Return (x, y) of the center of cell containing provided text 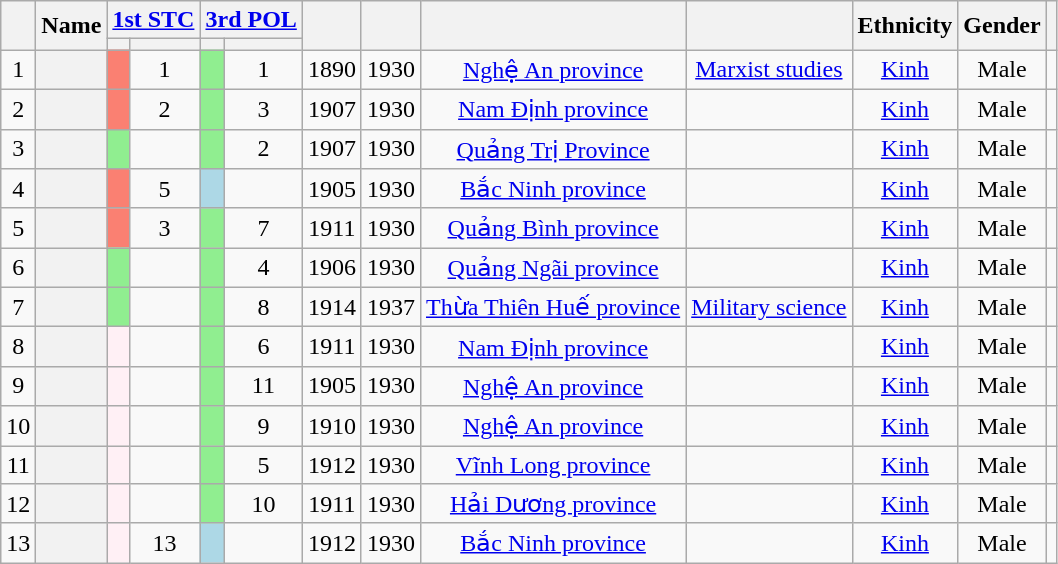
Thừa Thiên Huế province (552, 307)
Hải Dương province (552, 504)
Quảng Ngãi province (552, 268)
Quảng Bình province (552, 228)
12 (18, 504)
1937 (390, 307)
1st STC (154, 20)
1914 (332, 307)
Ethnicity (905, 26)
Military science (769, 307)
1890 (332, 70)
Gender (1002, 26)
Marxist studies (769, 70)
Vĩnh Long province (552, 465)
1910 (332, 426)
Quảng Trị Province (552, 149)
Name (72, 26)
3rd POL (251, 20)
1906 (332, 268)
